Scan for the cell matching the given text and deliver its (x, y) coordinate at center. 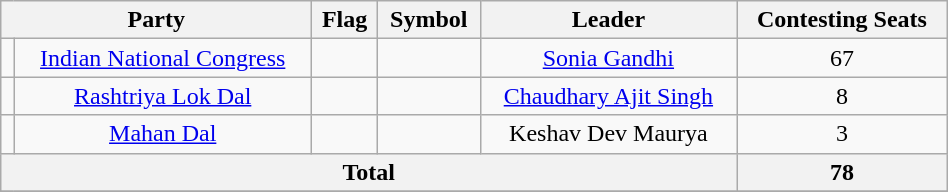
Mahan Dal (163, 134)
78 (842, 172)
8 (842, 96)
67 (842, 58)
Indian National Congress (163, 58)
Rashtriya Lok Dal (163, 96)
Leader (608, 20)
Chaudhary Ajit Singh (608, 96)
3 (842, 134)
Total (369, 172)
Keshav Dev Maurya (608, 134)
Flag (345, 20)
Symbol (428, 20)
Party (156, 20)
Contesting Seats (842, 20)
Sonia Gandhi (608, 58)
